Search for the cell housing the specified text and yield its (x, y) center coordinate. 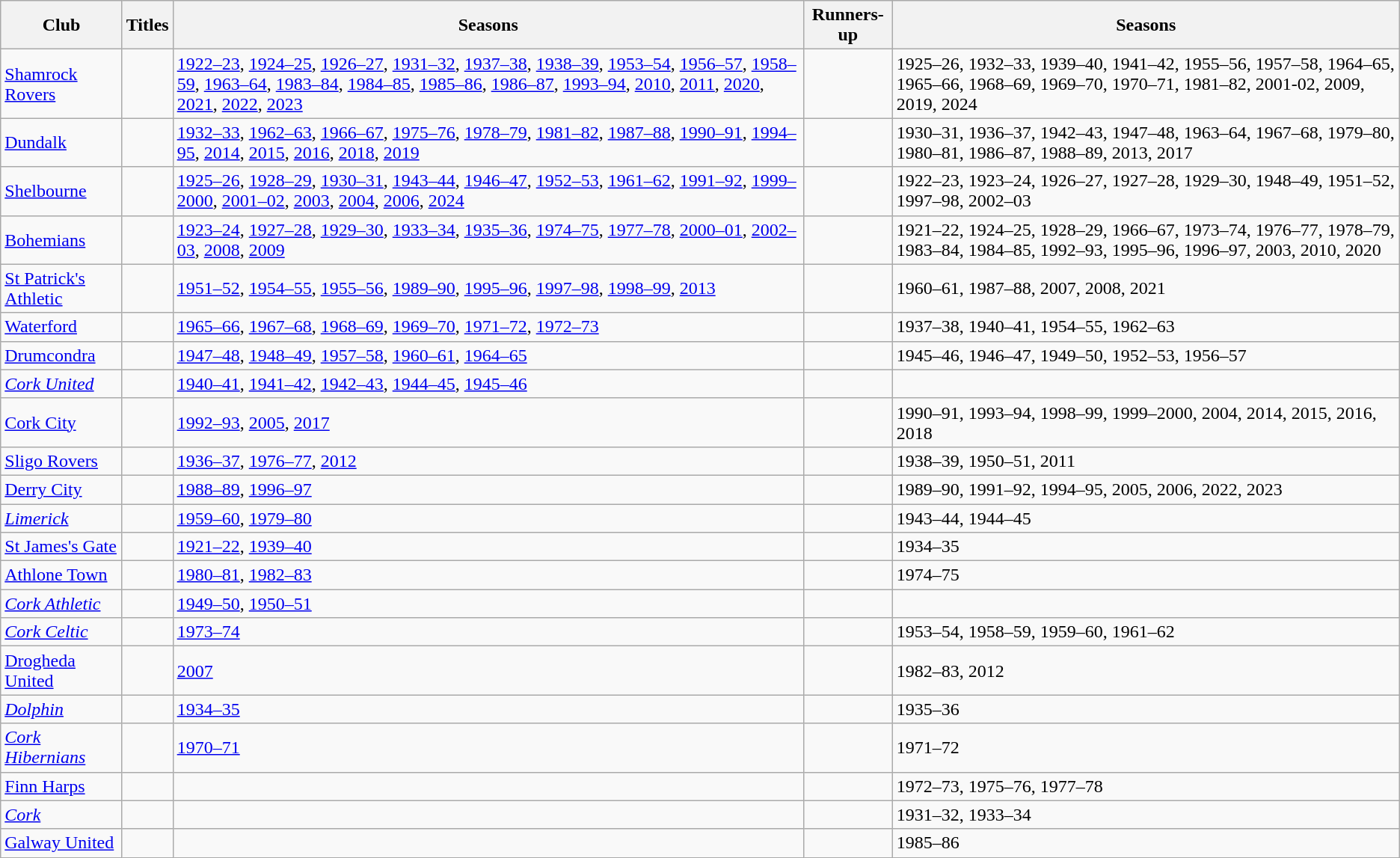
1951–52, 1954–55, 1955–56, 1989–90, 1995–96, 1997–98, 1998–99, 2013 (488, 289)
Shelbourne (61, 191)
2007 (488, 670)
Drumcondra (61, 355)
Club (61, 25)
1921–22, 1939–40 (488, 547)
1971–72 (1146, 748)
Cork Celtic (61, 632)
1974–75 (1146, 575)
1945–46, 1946–47, 1949–50, 1952–53, 1956–57 (1146, 355)
1936–37, 1976–77, 2012 (488, 461)
1959–60, 1979–80 (488, 518)
1960–61, 1987–88, 2007, 2008, 2021 (1146, 289)
1970–71 (488, 748)
St James's Gate (61, 547)
Cork City (61, 422)
1988–89, 1996–97 (488, 489)
1982–83, 2012 (1146, 670)
1965–66, 1967–68, 1968–69, 1969–70, 1971–72, 1972–73 (488, 327)
1937–38, 1940–41, 1954–55, 1962–63 (1146, 327)
1938–39, 1950–51, 2011 (1146, 461)
1921–22, 1924–25, 1928–29, 1966–67, 1973–74, 1976–77, 1978–79, 1983–84, 1984–85, 1992–93, 1995–96, 1996–97, 2003, 2010, 2020 (1146, 239)
Finn Harps (61, 786)
Drogheda United (61, 670)
1949–50, 1950–51 (488, 604)
Runners-up (848, 25)
1990–91, 1993–94, 1998–99, 1999–2000, 2004, 2014, 2015, 2016, 2018 (1146, 422)
1922–23, 1923–24, 1926–27, 1927–28, 1929–30, 1948–49, 1951–52, 1997–98, 2002–03 (1146, 191)
Derry City (61, 489)
1972–73, 1975–76, 1977–78 (1146, 786)
Bohemians (61, 239)
1943–44, 1944–45 (1146, 518)
1940–41, 1941–42, 1942–43, 1944–45, 1945–46 (488, 384)
Shamrock Rovers (61, 84)
1989–90, 1991–92, 1994–95, 2005, 2006, 2022, 2023 (1146, 489)
Titles (147, 25)
Cork United (61, 384)
1992–93, 2005, 2017 (488, 422)
Cork Athletic (61, 604)
1925–26, 1932–33, 1939–40, 1941–42, 1955–56, 1957–58, 1964–65, 1965–66, 1968–69, 1969–70, 1970–71, 1981–82, 2001-02, 2009, 2019, 2024 (1146, 84)
1953–54, 1958–59, 1959–60, 1961–62 (1146, 632)
Dundalk (61, 142)
Limerick (61, 518)
Galway United (61, 843)
1925–26, 1928–29, 1930–31, 1943–44, 1946–47, 1952–53, 1961–62, 1991–92, 1999–2000, 2001–02, 2003, 2004, 2006, 2024 (488, 191)
1980–81, 1982–83 (488, 575)
Waterford (61, 327)
Cork Hibernians (61, 748)
1923–24, 1927–28, 1929–30, 1933–34, 1935–36, 1974–75, 1977–78, 2000–01, 2002–03, 2008, 2009 (488, 239)
1935–36 (1146, 709)
St Patrick's Athletic (61, 289)
1947–48, 1948–49, 1957–58, 1960–61, 1964–65 (488, 355)
1973–74 (488, 632)
Cork (61, 815)
1931–32, 1933–34 (1146, 815)
Sligo Rovers (61, 461)
1932–33, 1962–63, 1966–67, 1975–76, 1978–79, 1981–82, 1987–88, 1990–91, 1994–95, 2014, 2015, 2016, 2018, 2019 (488, 142)
Dolphin (61, 709)
1930–31, 1936–37, 1942–43, 1947–48, 1963–64, 1967–68, 1979–80, 1980–81, 1986–87, 1988–89, 2013, 2017 (1146, 142)
1985–86 (1146, 843)
Athlone Town (61, 575)
